Provide the (X, Y) coordinate of the cell's center where the given text is located.  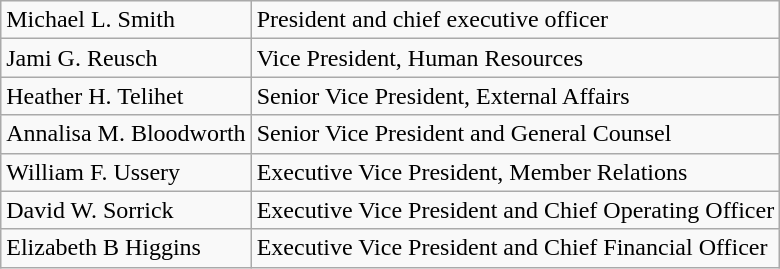
David W. Sorrick (126, 210)
Senior Vice President and General Counsel (516, 134)
Michael L. Smith (126, 20)
William F. Ussery (126, 172)
Vice President, Human Resources (516, 58)
President and chief executive officer (516, 20)
Jami G. Reusch (126, 58)
Senior Vice President, External Affairs (516, 96)
Elizabeth B Higgins (126, 248)
Heather H. Telihet (126, 96)
Executive Vice President, Member Relations (516, 172)
Executive Vice President and Chief Operating Officer (516, 210)
Annalisa M. Bloodworth (126, 134)
Executive Vice President and Chief Financial Officer (516, 248)
